For the text-containing cell, return its midpoint in [X, Y] coordinate format. 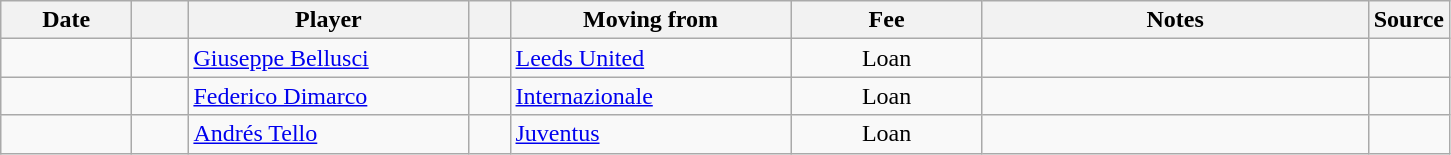
Leeds United [650, 58]
Fee [886, 20]
Source [1408, 20]
Federico Dimarco [328, 96]
Player [328, 20]
Date [66, 20]
Internazionale [650, 96]
Juventus [650, 134]
Notes [1175, 20]
Giuseppe Bellusci [328, 58]
Moving from [650, 20]
Andrés Tello [328, 134]
